Detect which cell encompasses the target text, then output its [x, y] center coordinate. 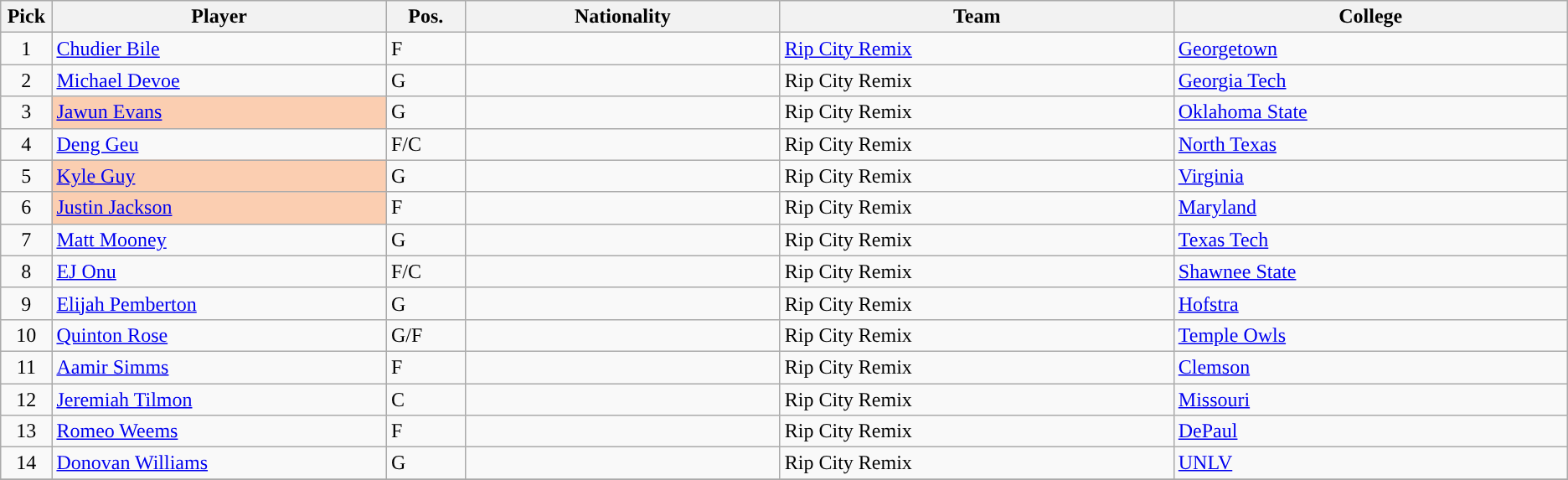
7 [27, 240]
Jeremiah Tilmon [219, 400]
Team [977, 17]
College [1370, 17]
UNLV [1370, 463]
Quinton Rose [219, 335]
Nationality [622, 17]
Michael Devoe [219, 80]
12 [27, 400]
4 [27, 144]
Deng Geu [219, 144]
Elijah Pemberton [219, 303]
Shawnee State [1370, 271]
Aamir Simms [219, 367]
10 [27, 335]
G/F [426, 335]
Maryland [1370, 208]
Virginia [1370, 176]
1 [27, 49]
Chudier Bile [219, 49]
Matt Mooney [219, 240]
9 [27, 303]
Texas Tech [1370, 240]
Donovan Williams [219, 463]
DePaul [1370, 431]
Oklahoma State [1370, 112]
Georgetown [1370, 49]
Pos. [426, 17]
14 [27, 463]
13 [27, 431]
EJ Onu [219, 271]
C [426, 400]
Kyle Guy [219, 176]
Clemson [1370, 367]
North Texas [1370, 144]
Romeo Weems [219, 431]
Temple Owls [1370, 335]
Georgia Tech [1370, 80]
5 [27, 176]
11 [27, 367]
8 [27, 271]
Pick [27, 17]
Jawun Evans [219, 112]
2 [27, 80]
Justin Jackson [219, 208]
6 [27, 208]
Player [219, 17]
3 [27, 112]
Hofstra [1370, 303]
Missouri [1370, 400]
